Capture the cell that displays the provided text and extract its (x, y) central coordinate. 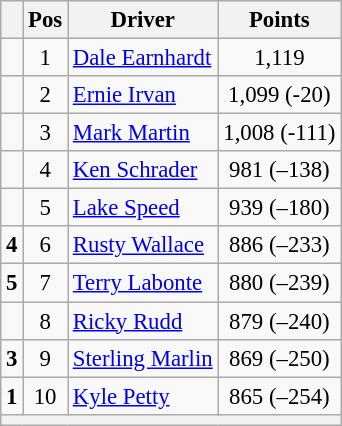
886 (–233) (280, 245)
Ricky Rudd (143, 321)
865 (–254) (280, 396)
Ernie Irvan (143, 95)
Pos (46, 20)
9 (46, 358)
Points (280, 20)
Driver (143, 20)
880 (–239) (280, 283)
Mark Martin (143, 133)
939 (–180) (280, 208)
Terry Labonte (143, 283)
Rusty Wallace (143, 245)
10 (46, 396)
1,099 (-20) (280, 95)
1,008 (-111) (280, 133)
6 (46, 245)
981 (–138) (280, 170)
Ken Schrader (143, 170)
Kyle Petty (143, 396)
879 (–240) (280, 321)
8 (46, 321)
Dale Earnhardt (143, 58)
1,119 (280, 58)
Sterling Marlin (143, 358)
7 (46, 283)
2 (46, 95)
Lake Speed (143, 208)
869 (–250) (280, 358)
